Locate the cell with the specified text and output its [x, y] center coordinate. 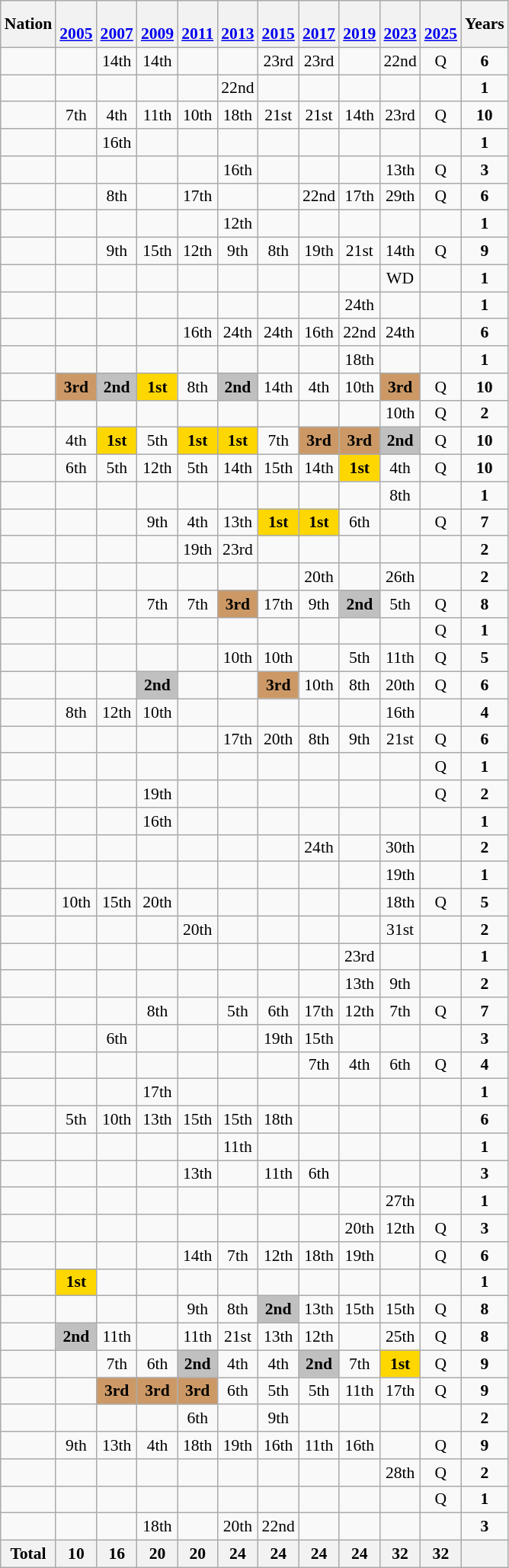
2019 [360, 24]
30th [399, 848]
Total [28, 1554]
Nation [28, 24]
2005 [76, 24]
16 [117, 1554]
2009 [157, 24]
2017 [319, 24]
28th [399, 1473]
2015 [279, 24]
2007 [117, 24]
Years [485, 24]
31st [399, 930]
29th [399, 197]
2025 [440, 24]
WD [399, 278]
26th [399, 577]
2023 [399, 24]
2011 [197, 24]
25th [399, 1337]
27th [399, 1202]
2013 [238, 24]
